Pinpoint the cell where the given text exists, returning its [X, Y] midpoint coordinate. 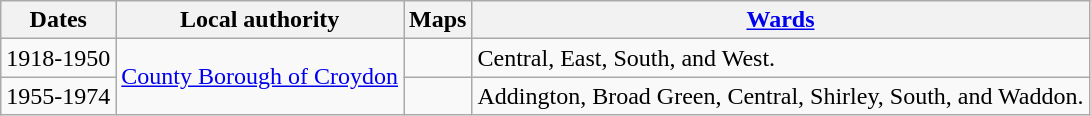
Dates [58, 20]
Addington, Broad Green, Central, Shirley, South, and Waddon. [780, 96]
County Borough of Croydon [260, 77]
Wards [780, 20]
1918-1950 [58, 58]
Maps [438, 20]
Local authority [260, 20]
1955-1974 [58, 96]
Central, East, South, and West. [780, 58]
